Return the (X, Y) coordinate for the center point of the cell that contains the specified text.  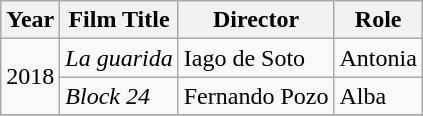
Antonia (378, 58)
La guarida (119, 58)
Director (256, 20)
Year (30, 20)
Role (378, 20)
Block 24 (119, 96)
Fernando Pozo (256, 96)
2018 (30, 77)
Iago de Soto (256, 58)
Alba (378, 96)
Film Title (119, 20)
